From the cell containing the given text, extract its center point as [x, y] coordinate. 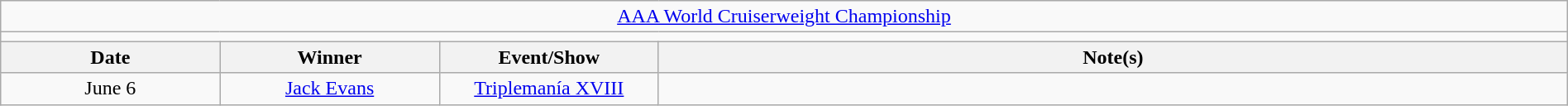
AAA World Cruiserweight Championship [784, 17]
Note(s) [1113, 57]
Event/Show [549, 57]
June 6 [111, 89]
Jack Evans [329, 89]
Winner [329, 57]
Triplemanía XVIII [549, 89]
Date [111, 57]
